Pinpoint the cell where the given text exists, returning its [x, y] midpoint coordinate. 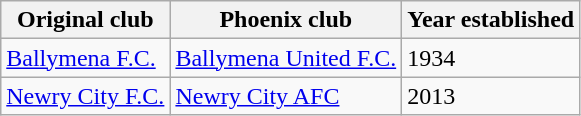
Newry City F.C. [86, 96]
Original club [86, 20]
2013 [491, 96]
Ballymena F.C. [86, 58]
Ballymena United F.C. [286, 58]
Year established [491, 20]
Phoenix club [286, 20]
Newry City AFC [286, 96]
1934 [491, 58]
